Scan for the cell matching the given text and deliver its [X, Y] coordinate at center. 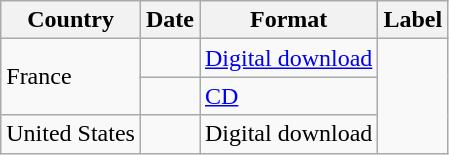
France [71, 77]
Country [71, 20]
Date [170, 20]
CD [289, 96]
Label [413, 20]
United States [71, 134]
Format [289, 20]
